Extract the [x, y] coordinate from the center of the cell holding the provided text.  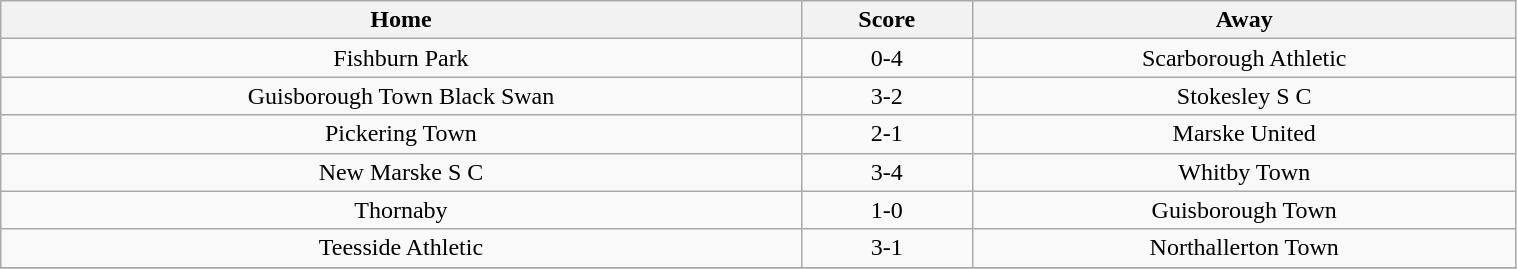
Northallerton Town [1244, 248]
3-4 [886, 172]
Fishburn Park [401, 58]
Away [1244, 20]
1-0 [886, 210]
Stokesley S C [1244, 96]
Marske United [1244, 134]
Teesside Athletic [401, 248]
Score [886, 20]
New Marske S C [401, 172]
3-2 [886, 96]
3-1 [886, 248]
Thornaby [401, 210]
0-4 [886, 58]
Guisborough Town [1244, 210]
Whitby Town [1244, 172]
Scarborough Athletic [1244, 58]
Home [401, 20]
Guisborough Town Black Swan [401, 96]
2-1 [886, 134]
Pickering Town [401, 134]
